For the text-containing cell, return its midpoint in (X, Y) coordinate format. 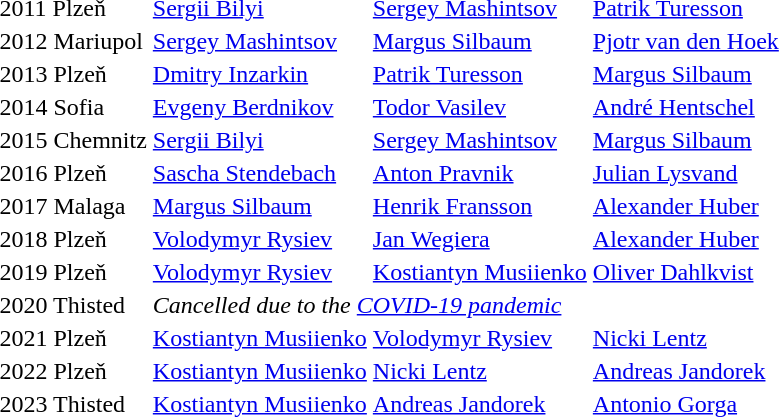
Patrik Turesson (480, 74)
Jan Wegiera (480, 239)
Todor Vasilev (480, 107)
Evgeny Berdnikov (260, 107)
Sergii Bilyi (260, 140)
Dmitry Inzarkin (260, 74)
Sascha Stendebach (260, 173)
Henrik Fransson (480, 206)
Nicki Lentz (480, 371)
Anton Pravnik (480, 173)
